Return the [X, Y] coordinate for the center point of the cell that contains the specified text.  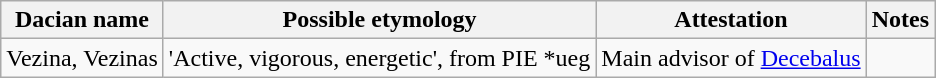
Notes [900, 20]
Main advisor of Decebalus [731, 58]
Vezina, Vezinas [82, 58]
Possible etymology [379, 20]
Attestation [731, 20]
'Active, vigorous, energetic', from PIE *ueg [379, 58]
Dacian name [82, 20]
